From the cell containing the given text, extract its center point as (X, Y) coordinate. 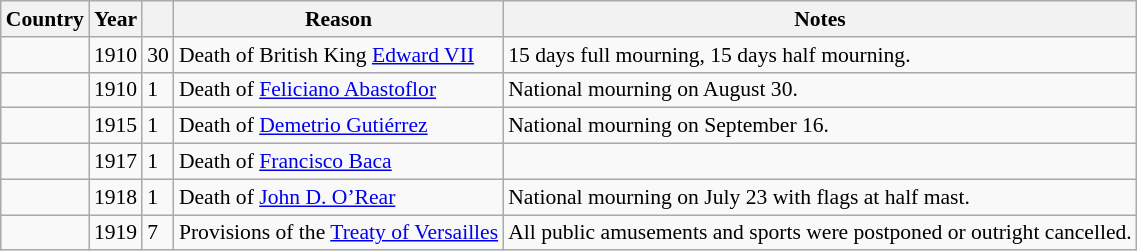
National mourning on August 30. (820, 90)
All public amusements and sports were postponed or outright cancelled. (820, 233)
National mourning on September 16. (820, 126)
Reason (338, 19)
Notes (820, 19)
15 days full mourning, 15 days half mourning. (820, 55)
Country (45, 19)
National mourning on July 23 with flags at half mast. (820, 197)
Year (116, 19)
Death of Demetrio Gutiérrez (338, 126)
1917 (116, 162)
Provisions of the Treaty of Versailles (338, 233)
Death of John D. O’Rear (338, 197)
1915 (116, 126)
7 (158, 233)
1918 (116, 197)
Death of British King Edward VII (338, 55)
Death of Francisco Baca (338, 162)
30 (158, 55)
Death of Feliciano Abastoflor (338, 90)
1919 (116, 233)
